Output the [X, Y] coordinate of the center of the cell containing the given text.  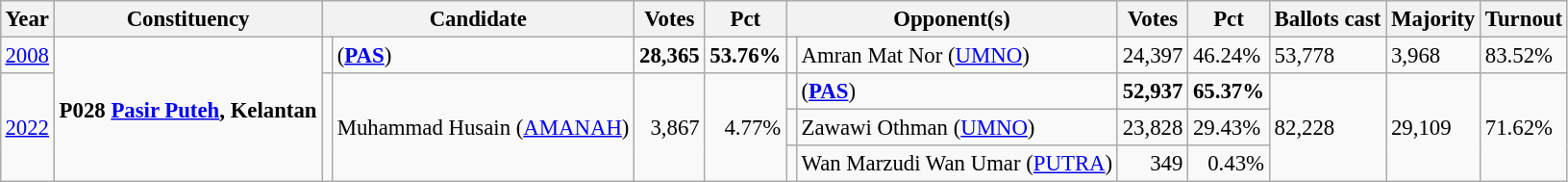
29,109 [1433, 127]
23,828 [1152, 128]
0.43% [1229, 164]
Muhammad Husain (AMANAH) [483, 127]
29.43% [1229, 128]
349 [1152, 164]
Candidate [479, 19]
4.77% [746, 127]
Majority [1433, 19]
52,937 [1152, 91]
Turnout [1525, 19]
3,867 [669, 127]
65.37% [1229, 91]
2008 [27, 55]
Amran Mat Nor (UMNO) [957, 55]
53,778 [1327, 55]
83.52% [1525, 55]
Year [27, 19]
46.24% [1229, 55]
Constituency [188, 19]
P028 Pasir Puteh, Kelantan [188, 109]
2022 [27, 127]
53.76% [746, 55]
82,228 [1327, 127]
28,365 [669, 55]
Wan Marzudi Wan Umar (PUTRA) [957, 164]
24,397 [1152, 55]
3,968 [1433, 55]
71.62% [1525, 127]
Opponent(s) [952, 19]
Ballots cast [1327, 19]
Zawawi Othman (UMNO) [957, 128]
